Search for the cell housing the specified text and yield its (x, y) center coordinate. 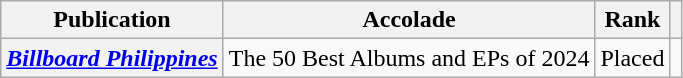
Billboard Philippines (112, 58)
Placed (632, 58)
The 50 Best Albums and EPs of 2024 (409, 58)
Publication (112, 20)
Accolade (409, 20)
Rank (632, 20)
